Output the (X, Y) coordinate of the center of the cell containing the given text.  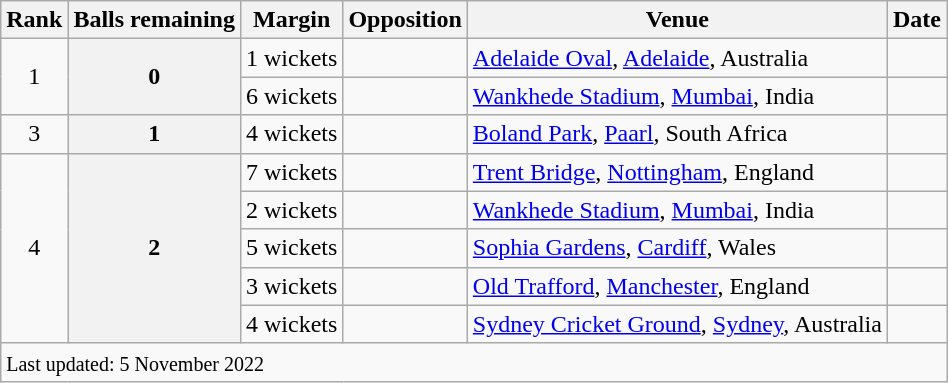
Last updated: 5 November 2022 (474, 362)
Opposition (405, 20)
Balls remaining (154, 20)
4 (34, 248)
2 wickets (291, 210)
0 (154, 77)
3 (34, 134)
Rank (34, 20)
Date (916, 20)
2 (154, 248)
7 wickets (291, 172)
1 wickets (291, 58)
Adelaide Oval, Adelaide, Australia (677, 58)
Margin (291, 20)
3 wickets (291, 286)
Old Trafford, Manchester, England (677, 286)
Venue (677, 20)
Trent Bridge, Nottingham, England (677, 172)
6 wickets (291, 96)
5 wickets (291, 248)
Sydney Cricket Ground, Sydney, Australia (677, 324)
Boland Park, Paarl, South Africa (677, 134)
Sophia Gardens, Cardiff, Wales (677, 248)
